Extract the (X, Y) coordinate from the center of the cell holding the provided text.  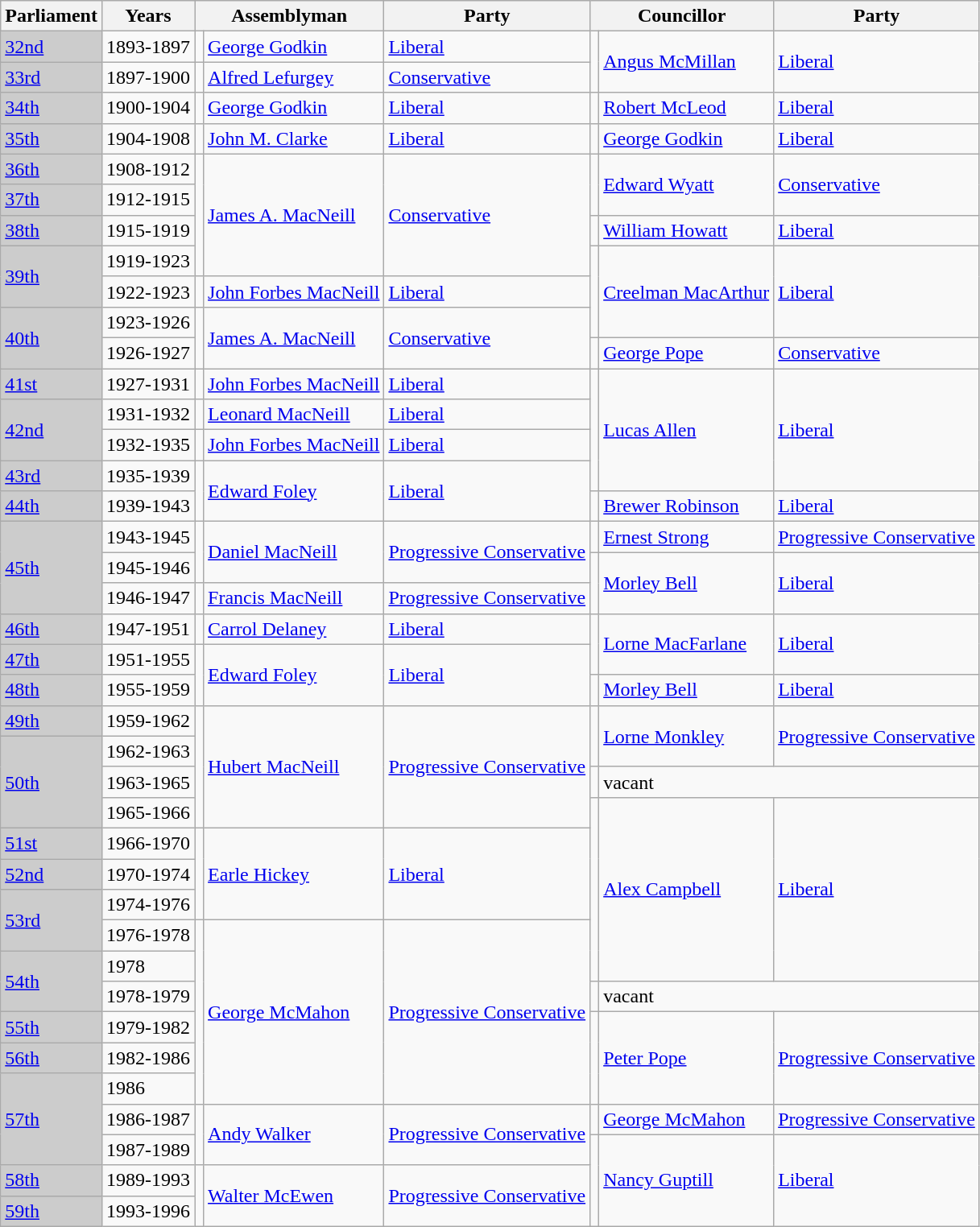
1945-1946 (148, 568)
1976-1978 (148, 936)
1893-1897 (148, 47)
50th (52, 782)
1974-1976 (148, 905)
Parliament (52, 16)
55th (52, 1027)
John M. Clarke (294, 138)
1955-1959 (148, 690)
1982-1986 (148, 1058)
1900-1904 (148, 108)
Leonard MacNeill (294, 415)
33rd (52, 77)
1989-1993 (148, 1180)
Francis MacNeill (294, 598)
43rd (52, 476)
38th (52, 230)
1908-1912 (148, 169)
57th (52, 1119)
Angus McMillan (686, 62)
1922-1923 (148, 291)
1943-1945 (148, 537)
39th (52, 276)
1951-1955 (148, 659)
Earle Hickey (294, 874)
44th (52, 506)
Daniel MacNeill (294, 552)
Years (148, 16)
Hubert MacNeill (294, 766)
Andy Walker (294, 1134)
Alex Campbell (686, 889)
46th (52, 629)
52nd (52, 874)
Brewer Robinson (686, 506)
51st (52, 843)
Carrol Delaney (294, 629)
1978-1979 (148, 997)
William Howatt (686, 230)
1966-1970 (148, 843)
Edward Wyatt (686, 184)
1965-1966 (148, 812)
Lorne MacFarlane (686, 644)
1987-1989 (148, 1150)
45th (52, 568)
1986 (148, 1089)
1986-1987 (148, 1119)
Creelman MacArthur (686, 291)
1915-1919 (148, 230)
41st (52, 384)
Ernest Strong (686, 537)
Peter Pope (686, 1058)
1993-1996 (148, 1211)
1897-1900 (148, 77)
1978 (148, 966)
1923-1926 (148, 322)
1939-1943 (148, 506)
1970-1974 (148, 874)
1959-1962 (148, 721)
49th (52, 721)
1946-1947 (148, 598)
56th (52, 1058)
Nancy Guptill (686, 1180)
47th (52, 659)
1904-1908 (148, 138)
Assemblyman (290, 16)
58th (52, 1180)
1935-1939 (148, 476)
1919-1923 (148, 261)
36th (52, 169)
35th (52, 138)
George Pope (686, 353)
Councillor (682, 16)
1962-1963 (148, 751)
32nd (52, 47)
59th (52, 1211)
Alfred Lefurgey (294, 77)
1927-1931 (148, 384)
1947-1951 (148, 629)
53rd (52, 920)
1979-1982 (148, 1027)
48th (52, 690)
Walter McEwen (294, 1196)
37th (52, 200)
42nd (52, 430)
1912-1915 (148, 200)
54th (52, 981)
1932-1935 (148, 445)
1963-1965 (148, 782)
Robert McLeod (686, 108)
Lucas Allen (686, 430)
40th (52, 337)
Lorne Monkley (686, 736)
1931-1932 (148, 415)
34th (52, 108)
1926-1927 (148, 353)
